Extract the (X, Y) coordinate from the center of the cell holding the provided text.  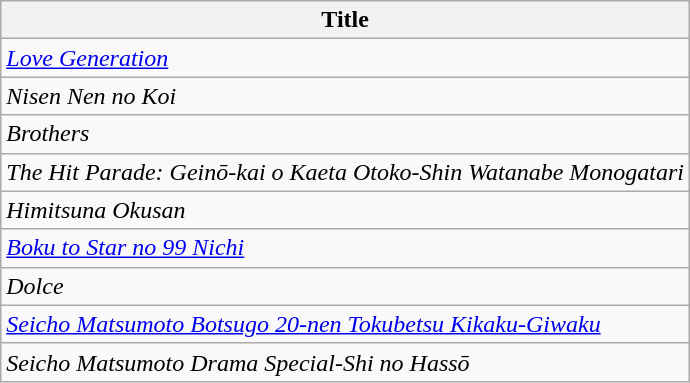
Nisen Nen no Koi (346, 96)
Love Generation (346, 58)
Seicho Matsumoto Botsugo 20-nen Tokubetsu Kikaku-Giwaku (346, 324)
Title (346, 20)
Dolce (346, 286)
Seicho Matsumoto Drama Special-Shi no Hassō (346, 362)
The Hit Parade: Geinō-kai o Kaeta Otoko-Shin Watanabe Monogatari (346, 172)
Himitsuna Okusan (346, 210)
Brothers (346, 134)
Boku to Star no 99 Nichi (346, 248)
